From the cell containing the given text, extract its center point as (x, y) coordinate. 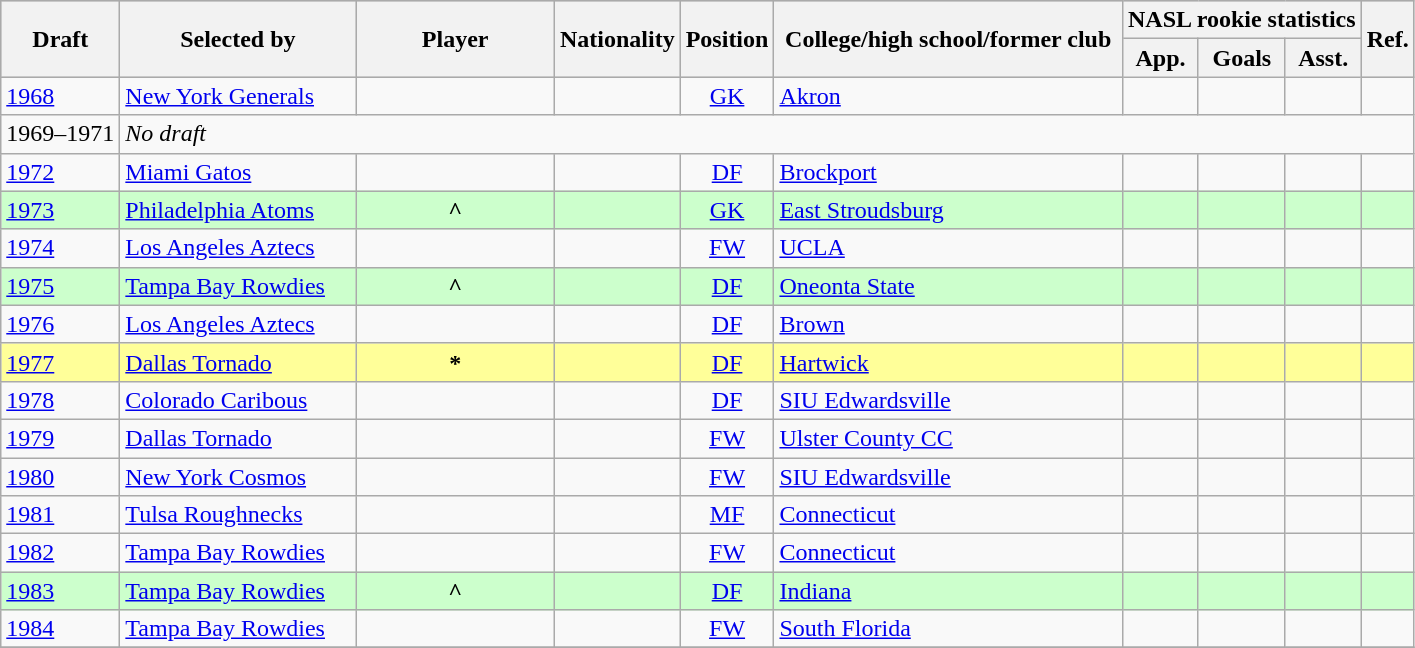
Player (456, 39)
1969–1971 (60, 134)
1974 (60, 248)
1984 (60, 629)
Asst. (1323, 58)
Ref. (1388, 39)
1968 (60, 96)
New York Generals (238, 96)
1978 (60, 400)
New York Cosmos (238, 477)
1979 (60, 438)
Nationality (617, 39)
UCLA (948, 248)
Position (727, 39)
Philadelphia Atoms (238, 210)
MF (727, 515)
Brown (948, 324)
Hartwick (948, 362)
Draft (60, 39)
1981 (60, 515)
App. (1160, 58)
Akron (948, 96)
1973 (60, 210)
Selected by (238, 39)
Tulsa Roughnecks (238, 515)
South Florida (948, 629)
1980 (60, 477)
Ulster County CC (948, 438)
1982 (60, 553)
Miami Gatos (238, 172)
East Stroudsburg (948, 210)
Colorado Caribous (238, 400)
No draft (767, 134)
1977 (60, 362)
College/high school/former club (948, 39)
1983 (60, 591)
Brockport (948, 172)
Oneonta State (948, 286)
1975 (60, 286)
Goals (1242, 58)
Indiana (948, 591)
1972 (60, 172)
* (456, 362)
NASL rookie statistics (1242, 20)
1976 (60, 324)
